Return (X, Y) of the center of cell containing provided text 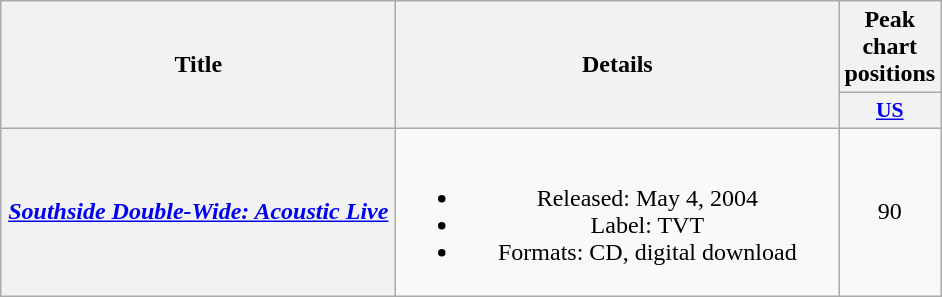
US (890, 111)
Southside Double-Wide: Acoustic Live (198, 212)
Title (198, 65)
Details (618, 65)
Released: May 4, 2004Label: TVTFormats: CD, digital download (618, 212)
Peak chart positions (890, 47)
90 (890, 212)
